Identify which cell holds the provided text, then report its [x, y] central coordinate. 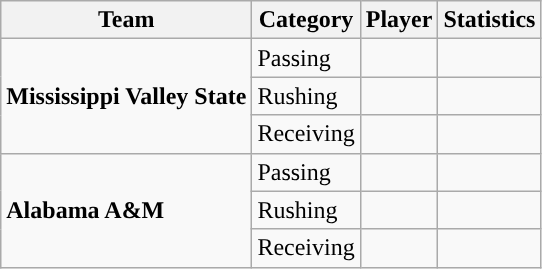
Mississippi Valley State [126, 96]
Team [126, 20]
Alabama A&M [126, 210]
Player [399, 20]
Category [306, 20]
Statistics [490, 20]
